Return the (x, y) coordinate for the center point of the cell that contains the specified text.  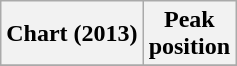
Peakposition (189, 34)
Chart (2013) (72, 34)
